Identify which cell holds the provided text, then report its (x, y) central coordinate. 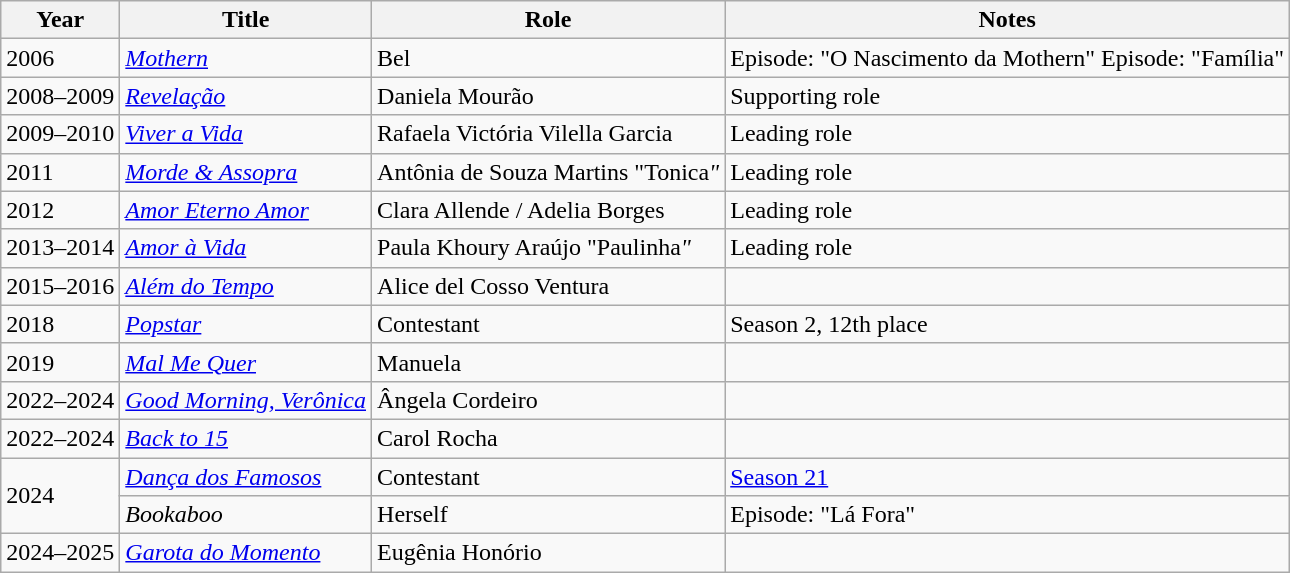
2015–2016 (60, 286)
Daniela Mourão (548, 96)
Alice del Cosso Ventura (548, 286)
Dança dos Famosos (246, 477)
Mal Me Quer (246, 362)
Bookaboo (246, 515)
2024–2025 (60, 553)
Title (246, 20)
Revelação (246, 96)
2018 (60, 324)
2019 (60, 362)
2012 (60, 210)
Clara Allende / Adelia Borges (548, 210)
Rafaela Victória Vilella Garcia (548, 134)
Notes (1008, 20)
Episode: "Lá Fora" (1008, 515)
Antônia de Souza Martins "Tonica" (548, 172)
2009–2010 (60, 134)
Back to 15 (246, 438)
Amor Eterno Amor (246, 210)
Amor à Vida (246, 248)
2006 (60, 58)
Year (60, 20)
Garota do Momento (246, 553)
Morde & Assopra (246, 172)
Carol Rocha (548, 438)
2011 (60, 172)
Season 21 (1008, 477)
Manuela (548, 362)
Supporting role (1008, 96)
Viver a Vida (246, 134)
Episode: "O Nascimento da Mothern" Episode: "Família" (1008, 58)
Mothern (246, 58)
2013–2014 (60, 248)
2008–2009 (60, 96)
Role (548, 20)
Além do Tempo (246, 286)
Herself (548, 515)
Popstar (246, 324)
Eugênia Honório (548, 553)
Bel (548, 58)
Paula Khoury Araújo "Paulinha" (548, 248)
Good Morning, Verônica (246, 400)
2024 (60, 496)
Ângela Cordeiro (548, 400)
Season 2, 12th place (1008, 324)
